Return (X, Y) of the center of cell containing provided text 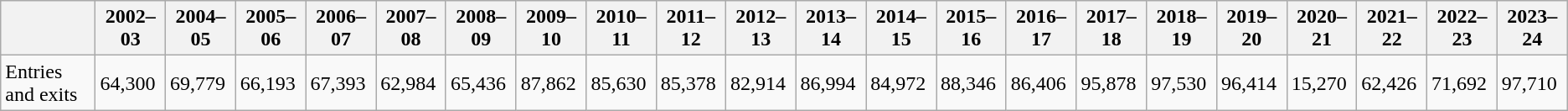
67,393 (341, 82)
85,630 (622, 82)
2023–24 (1532, 29)
2019–20 (1251, 29)
86,994 (831, 82)
86,406 (1041, 82)
2009–10 (551, 29)
2018–19 (1182, 29)
69,779 (201, 82)
15,270 (1322, 82)
64,300 (131, 82)
97,530 (1182, 82)
2016–17 (1041, 29)
71,692 (1462, 82)
2004–05 (201, 29)
2015–16 (972, 29)
2012–13 (761, 29)
2014–15 (901, 29)
97,710 (1532, 82)
2021–22 (1392, 29)
87,862 (551, 82)
96,414 (1251, 82)
2017–18 (1112, 29)
Entries and exits (49, 82)
2020–21 (1322, 29)
2022–23 (1462, 29)
2011–12 (690, 29)
84,972 (901, 82)
88,346 (972, 82)
2010–11 (622, 29)
2013–14 (831, 29)
82,914 (761, 82)
95,878 (1112, 82)
2005–06 (271, 29)
65,436 (481, 82)
85,378 (690, 82)
2006–07 (341, 29)
66,193 (271, 82)
2008–09 (481, 29)
2007–08 (411, 29)
62,426 (1392, 82)
2002–03 (131, 29)
62,984 (411, 82)
